For the text-containing cell, return its midpoint in (x, y) coordinate format. 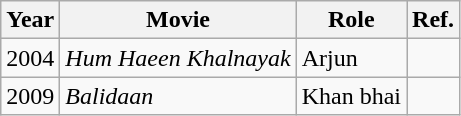
2004 (30, 58)
Movie (178, 20)
Ref. (434, 20)
Arjun (351, 58)
Role (351, 20)
2009 (30, 96)
Year (30, 20)
Khan bhai (351, 96)
Balidaan (178, 96)
Hum Haeen Khalnayak (178, 58)
